Output the [x, y] coordinate of the center of the cell containing the given text.  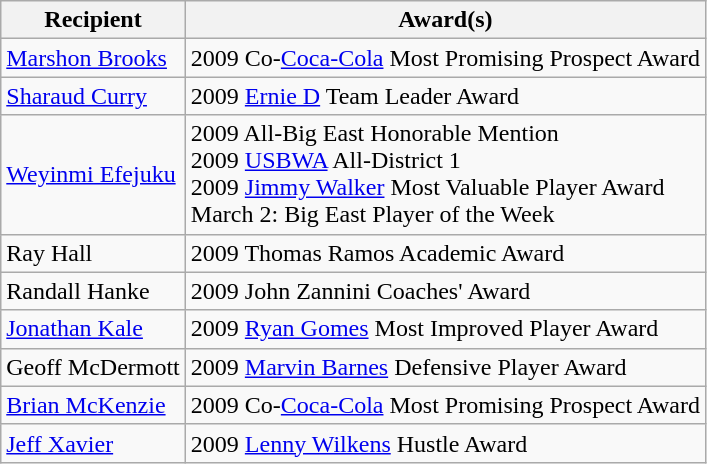
2009 Marvin Barnes Defensive Player Award [445, 367]
Randall Hanke [94, 291]
Award(s) [445, 20]
Jonathan Kale [94, 329]
2009 Ryan Gomes Most Improved Player Award [445, 329]
Recipient [94, 20]
Brian McKenzie [94, 405]
2009 Lenny Wilkens Hustle Award [445, 443]
Geoff McDermott [94, 367]
2009 John Zannini Coaches' Award [445, 291]
2009 Ernie D Team Leader Award [445, 96]
Weyinmi Efejuku [94, 174]
Jeff Xavier [94, 443]
2009 All-Big East Honorable Mention2009 USBWA All-District 12009 Jimmy Walker Most Valuable Player AwardMarch 2: Big East Player of the Week [445, 174]
2009 Thomas Ramos Academic Award [445, 253]
Sharaud Curry [94, 96]
Ray Hall [94, 253]
Marshon Brooks [94, 58]
